Capture the cell that displays the provided text and extract its (X, Y) central coordinate. 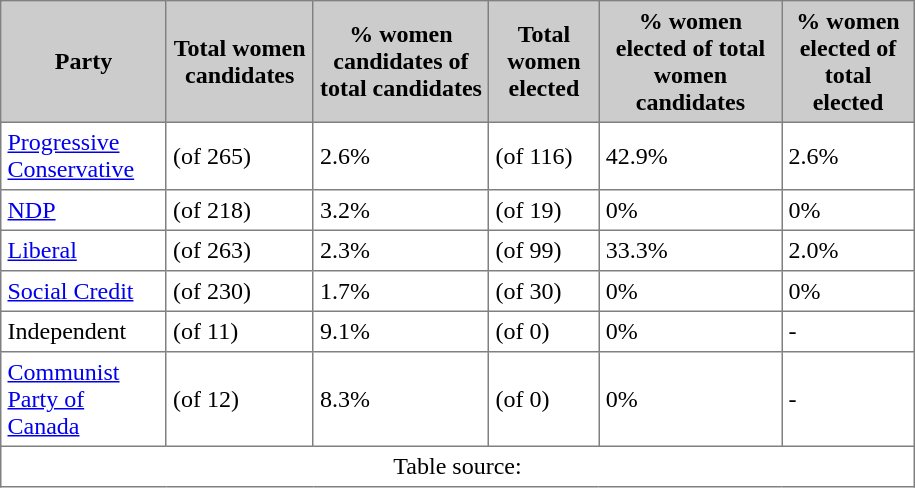
Liberal (84, 250)
2.0% (848, 250)
42.9% (690, 156)
8.3% (401, 399)
% women elected of total elected (848, 62)
(of 230) (240, 291)
(of 30) (544, 291)
(of 116) (544, 156)
Progressive Conservative (84, 156)
Total women candidates (240, 62)
(of 218) (240, 210)
NDP (84, 210)
(of 265) (240, 156)
3.2% (401, 210)
2.3% (401, 250)
Total women elected (544, 62)
Communist Party of Canada (84, 399)
(of 99) (544, 250)
% women elected of total women candidates (690, 62)
Independent (84, 331)
9.1% (401, 331)
% women candidates of total candidates (401, 62)
(of 19) (544, 210)
Social Credit (84, 291)
(of 11) (240, 331)
(of 12) (240, 399)
Table source: (458, 466)
33.3% (690, 250)
Party (84, 62)
(of 263) (240, 250)
1.7% (401, 291)
